From the cell containing the given text, extract its center point as [X, Y] coordinate. 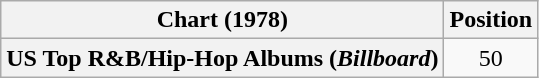
Chart (1978) [222, 20]
Position [491, 20]
50 [491, 58]
US Top R&B/Hip-Hop Albums (Billboard) [222, 58]
